Extract the [X, Y] coordinate from the center of the cell holding the provided text.  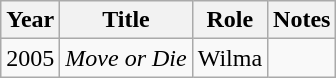
Year [30, 20]
Role [230, 20]
Move or Die [126, 58]
Title [126, 20]
Wilma [230, 58]
2005 [30, 58]
Notes [302, 20]
